Extract the (x, y) coordinate from the center of the cell holding the provided text.  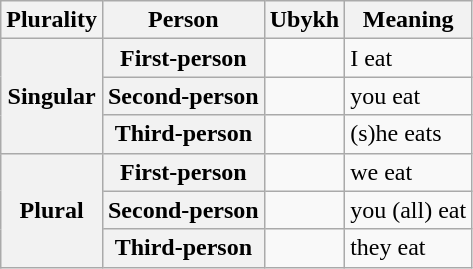
I eat (408, 58)
we eat (408, 172)
you (all) eat (408, 210)
(s)he eats (408, 134)
Singular (52, 96)
Meaning (408, 20)
Plurality (52, 20)
you eat (408, 96)
Ubykh (304, 20)
Plural (52, 210)
they eat (408, 248)
Person (183, 20)
